Return (X, Y) of the center of cell containing provided text 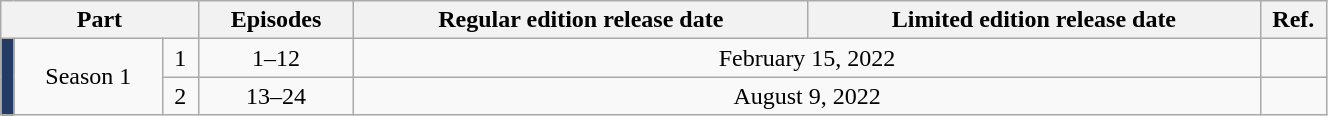
Ref. (1293, 20)
13–24 (276, 96)
August 9, 2022 (807, 96)
Part (100, 20)
1–12 (276, 58)
1 (180, 58)
Episodes (276, 20)
Regular edition release date (581, 20)
2 (180, 96)
February 15, 2022 (807, 58)
Limited edition release date (1034, 20)
Season 1 (88, 77)
